Find where the given text appears and provide that cell's center as (x, y) coordinate. 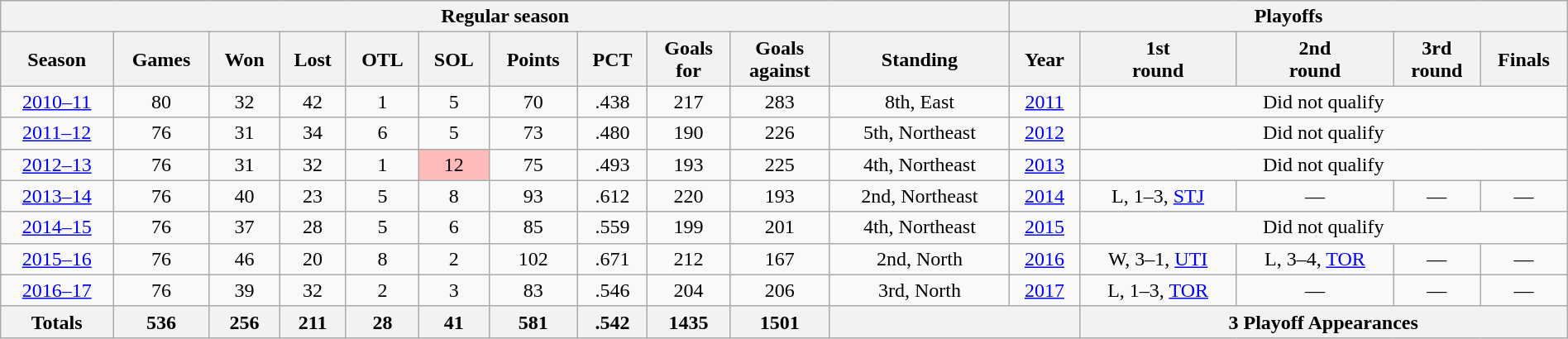
2012 (1045, 133)
.671 (612, 259)
201 (779, 227)
W, 3–1, UTI (1158, 259)
225 (779, 165)
204 (689, 290)
256 (244, 322)
93 (533, 196)
2nd, North (920, 259)
3 Playoff Appearances (1323, 322)
Year (1045, 60)
211 (313, 322)
581 (533, 322)
39 (244, 290)
3 (454, 290)
OTL (382, 60)
.546 (612, 290)
Regular season (505, 17)
46 (244, 259)
34 (313, 133)
2014–15 (57, 227)
1501 (779, 322)
2ndround (1315, 60)
L, 1–3, STJ (1158, 196)
226 (779, 133)
Goalsfor (689, 60)
42 (313, 102)
Games (162, 60)
Standing (920, 60)
2015–16 (57, 259)
Points (533, 60)
Goalsagainst (779, 60)
536 (162, 322)
83 (533, 290)
85 (533, 227)
2014 (1045, 196)
Lost (313, 60)
75 (533, 165)
80 (162, 102)
20 (313, 259)
199 (689, 227)
2013 (1045, 165)
1435 (689, 322)
L, 3–4, TOR (1315, 259)
.612 (612, 196)
206 (779, 290)
3rdround (1437, 60)
Won (244, 60)
1stround (1158, 60)
PCT (612, 60)
.480 (612, 133)
SOL (454, 60)
2015 (1045, 227)
2012–13 (57, 165)
190 (689, 133)
.542 (612, 322)
2010–11 (57, 102)
5th, Northeast (920, 133)
37 (244, 227)
41 (454, 322)
Totals (57, 322)
Finals (1524, 60)
212 (689, 259)
102 (533, 259)
2013–14 (57, 196)
167 (779, 259)
.493 (612, 165)
2017 (1045, 290)
Playoffs (1288, 17)
Season (57, 60)
2016 (1045, 259)
2011–12 (57, 133)
3rd, North (920, 290)
.438 (612, 102)
2011 (1045, 102)
L, 1–3, TOR (1158, 290)
220 (689, 196)
.559 (612, 227)
70 (533, 102)
12 (454, 165)
2016–17 (57, 290)
217 (689, 102)
8th, East (920, 102)
2nd, Northeast (920, 196)
283 (779, 102)
40 (244, 196)
23 (313, 196)
73 (533, 133)
